Scan for the cell matching the given text and deliver its (x, y) coordinate at center. 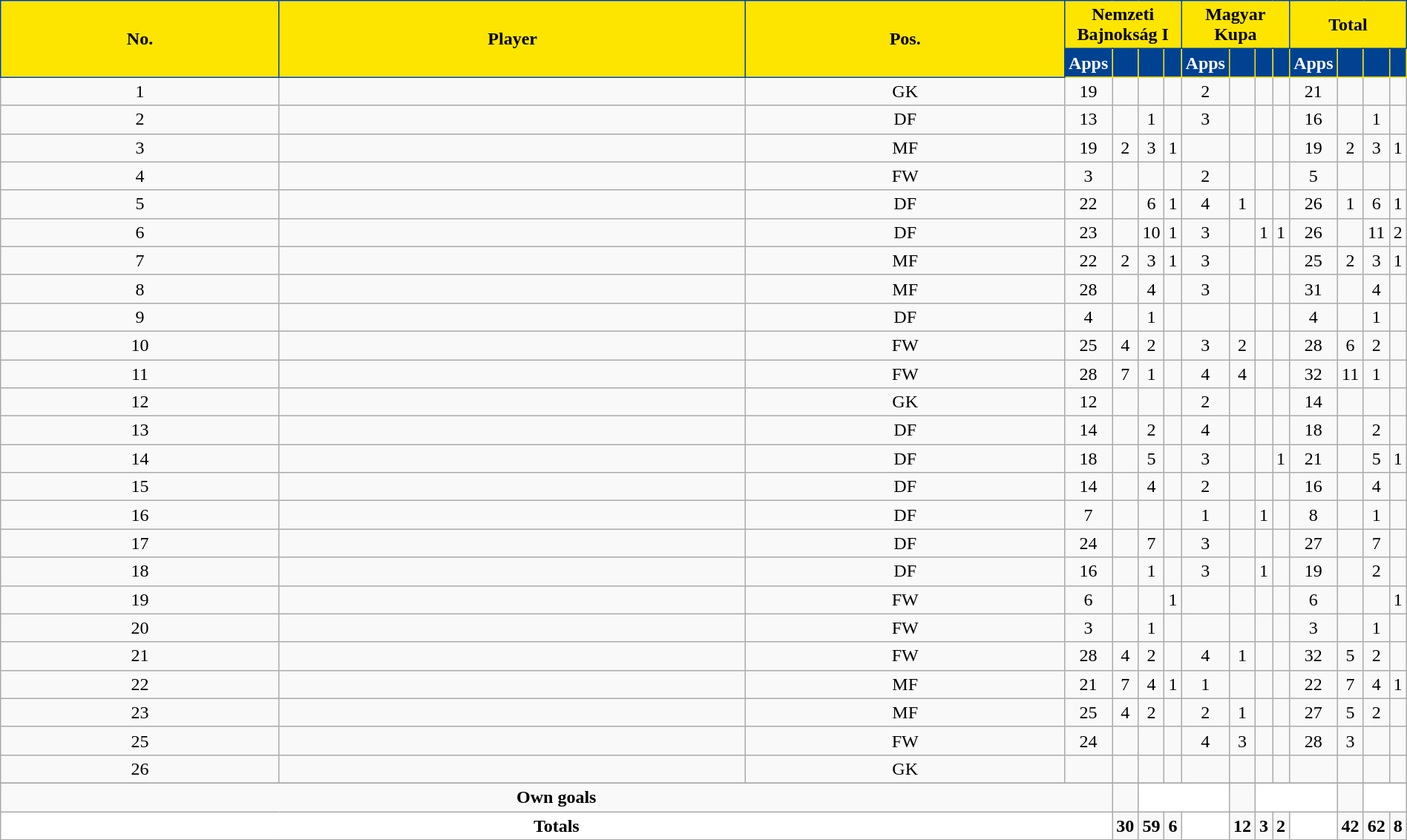
Totals (557, 826)
No. (140, 39)
62 (1376, 826)
31 (1313, 289)
42 (1351, 826)
30 (1125, 826)
Pos. (905, 39)
20 (140, 628)
Total (1348, 25)
59 (1152, 826)
Player (512, 39)
17 (140, 543)
Magyar Kupa (1236, 25)
Nemzeti Bajnokság I (1123, 25)
15 (140, 487)
9 (140, 317)
Own goals (557, 797)
